From the cell containing the given text, extract its center point as (X, Y) coordinate. 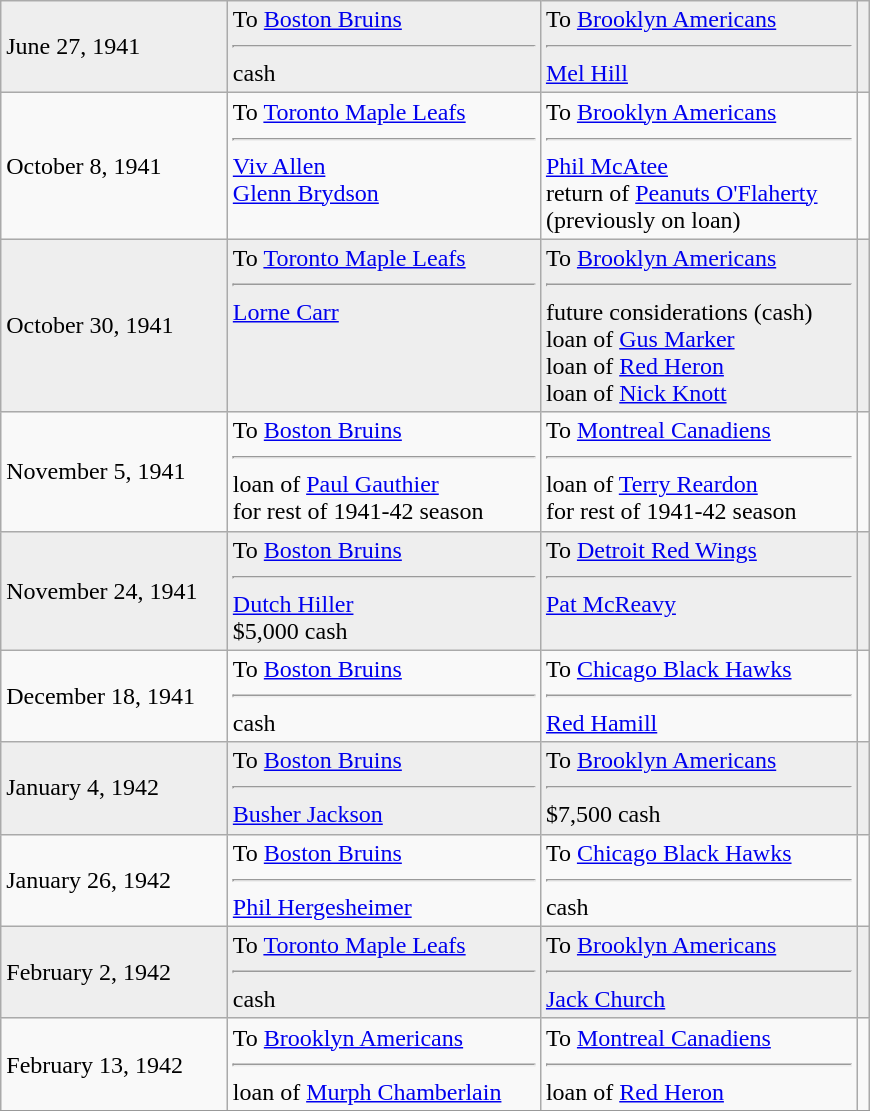
January 4, 1942 (114, 788)
To Montreal Canadiens loan of Terry Reardonfor rest of 1941-42 season (698, 472)
To Chicago Black Hawkscash (698, 880)
To Boston BruinsBusher Jackson (384, 788)
January 26, 1942 (114, 880)
October 30, 1941 (114, 326)
To Boston BruinsDutch Hiller$5,000 cash (384, 590)
To Brooklyn AmericansMel Hill (698, 47)
To Detroit Red Wings Pat McReavy (698, 590)
To Brooklyn Americansfuture considerations (cash)loan of Gus Markerloan of Red Heronloan of Nick Knott (698, 326)
To Brooklyn Americansloan of Murph Chamberlain (384, 1064)
To Toronto Maple LeafsLorne Carr (384, 326)
February 13, 1942 (114, 1064)
November 24, 1941 (114, 590)
To Toronto Maple LeafsViv AllenGlenn Brydson (384, 166)
To Chicago Black HawksRed Hamill (698, 696)
To Toronto Maple Leafscash (384, 972)
June 27, 1941 (114, 47)
February 2, 1942 (114, 972)
To Boston BruinsPhil Hergesheimer (384, 880)
To Brooklyn Americans$7,500 cash (698, 788)
December 18, 1941 (114, 696)
To Brooklyn AmericansPhil McAteereturn of Peanuts O'Flaherty(previously on loan) (698, 166)
To Boston Bruinsloan of Paul Gauthierfor rest of 1941-42 season (384, 472)
November 5, 1941 (114, 472)
To Brooklyn AmericansJack Church (698, 972)
October 8, 1941 (114, 166)
To Montreal Canadiensloan of Red Heron (698, 1064)
